Find where the given text appears and provide that cell's center as [x, y] coordinate. 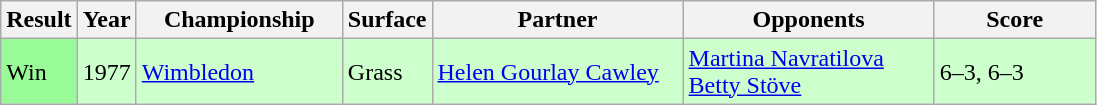
Partner [558, 20]
Wimbledon [239, 72]
Surface [387, 20]
Result [39, 20]
Helen Gourlay Cawley [558, 72]
Grass [387, 72]
Year [106, 20]
Win [39, 72]
Score [1014, 20]
Martina Navratilova Betty Stöve [808, 72]
6–3, 6–3 [1014, 72]
Opponents [808, 20]
1977 [106, 72]
Championship [239, 20]
